Extract the [X, Y] coordinate from the center of the cell holding the provided text.  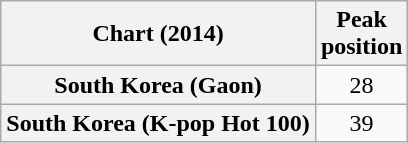
South Korea (Gaon) [158, 85]
Chart (2014) [158, 34]
28 [361, 85]
39 [361, 123]
South Korea (K-pop Hot 100) [158, 123]
Peakposition [361, 34]
